Return the (X, Y) coordinate for the center point of the cell that contains the specified text.  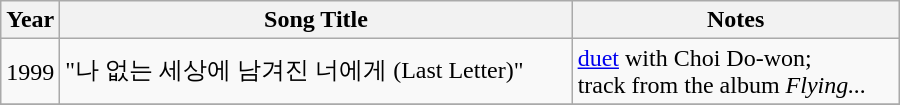
duet with Choi Do-won; track from the album Flying... (736, 72)
Song Title (316, 20)
Notes (736, 20)
"나 없는 세상에 남겨진 너에게 (Last Letter)" (316, 72)
1999 (30, 72)
Year (30, 20)
